Identify which cell holds the provided text, then report its [x, y] central coordinate. 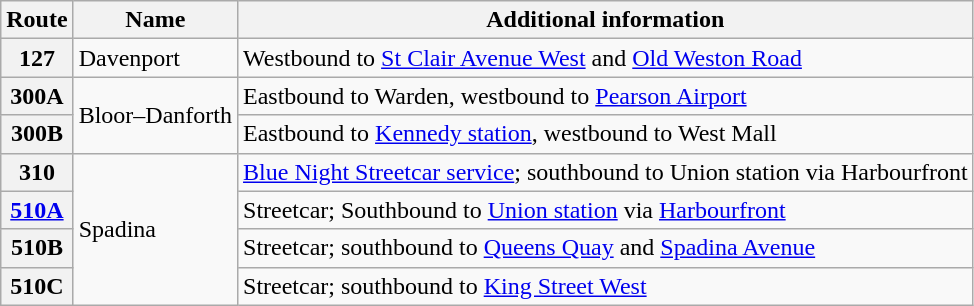
510C [37, 286]
300A [37, 96]
Bloor–Danforth [155, 115]
510B [37, 248]
Davenport [155, 58]
Blue Night Streetcar service; southbound to Union station via Harbourfront [606, 172]
Streetcar; southbound to King Street West [606, 286]
127 [37, 58]
Westbound to St Clair Avenue West and Old Weston Road [606, 58]
Name [155, 20]
310 [37, 172]
510A [37, 210]
Eastbound to Warden, westbound to Pearson Airport [606, 96]
Eastbound to Kennedy station, westbound to West Mall [606, 134]
Streetcar; southbound to Queens Quay and Spadina Avenue [606, 248]
300B [37, 134]
Route [37, 20]
Streetcar; Southbound to Union station via Harbourfront [606, 210]
Additional information [606, 20]
Spadina [155, 229]
